Determine the (x, y) coordinate at the center of the cell enclosing the given text.  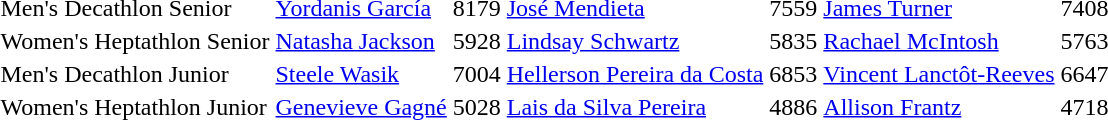
Lindsay Schwartz (635, 41)
Hellerson Pereira da Costa (635, 74)
5928 (476, 41)
Rachael McIntosh (939, 41)
Vincent Lanctôt-Reeves (939, 74)
6853 (794, 74)
Natasha Jackson (361, 41)
7004 (476, 74)
Steele Wasik (361, 74)
5835 (794, 41)
